Return (x, y) of the center of cell containing provided text 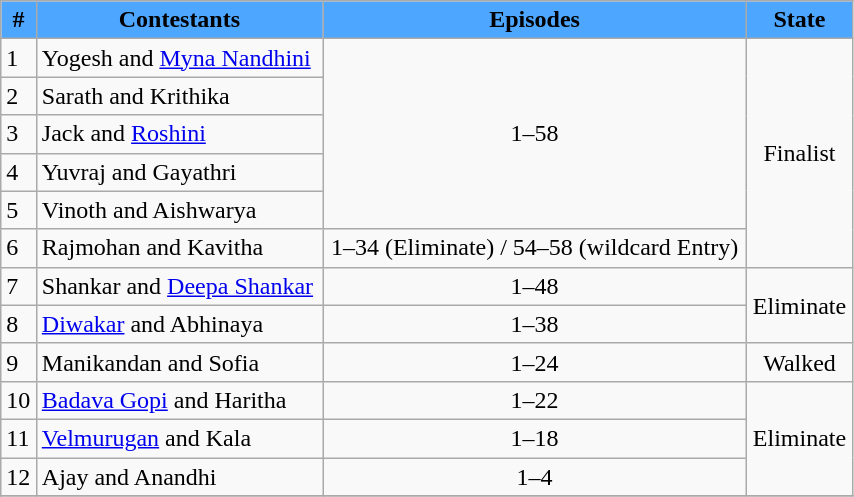
2 (19, 96)
Finalist (800, 153)
# (19, 20)
9 (19, 362)
10 (19, 400)
Velmurugan and Kala (179, 438)
1–58 (534, 134)
Yogesh and Myna Nandhini (179, 58)
1–34 (Eliminate) / 54–58 (wildcard Entry) (534, 248)
State (800, 20)
Rajmohan and Kavitha (179, 248)
1–4 (534, 477)
Jack and Roshini (179, 134)
Diwakar and Abhinaya (179, 324)
7 (19, 286)
Walked (800, 362)
Yuvraj and Gayathri (179, 172)
Episodes (534, 20)
Contestants (179, 20)
1–38 (534, 324)
6 (19, 248)
Badava Gopi and Haritha (179, 400)
4 (19, 172)
3 (19, 134)
Shankar and Deepa Shankar (179, 286)
Ajay and Anandhi (179, 477)
5 (19, 210)
1 (19, 58)
Sarath and Krithika (179, 96)
1–24 (534, 362)
Manikandan and Sofia (179, 362)
1–22 (534, 400)
1–48 (534, 286)
Vinoth and Aishwarya (179, 210)
1–18 (534, 438)
12 (19, 477)
8 (19, 324)
11 (19, 438)
